Return the [x, y] coordinate for the center point of the cell that contains the specified text.  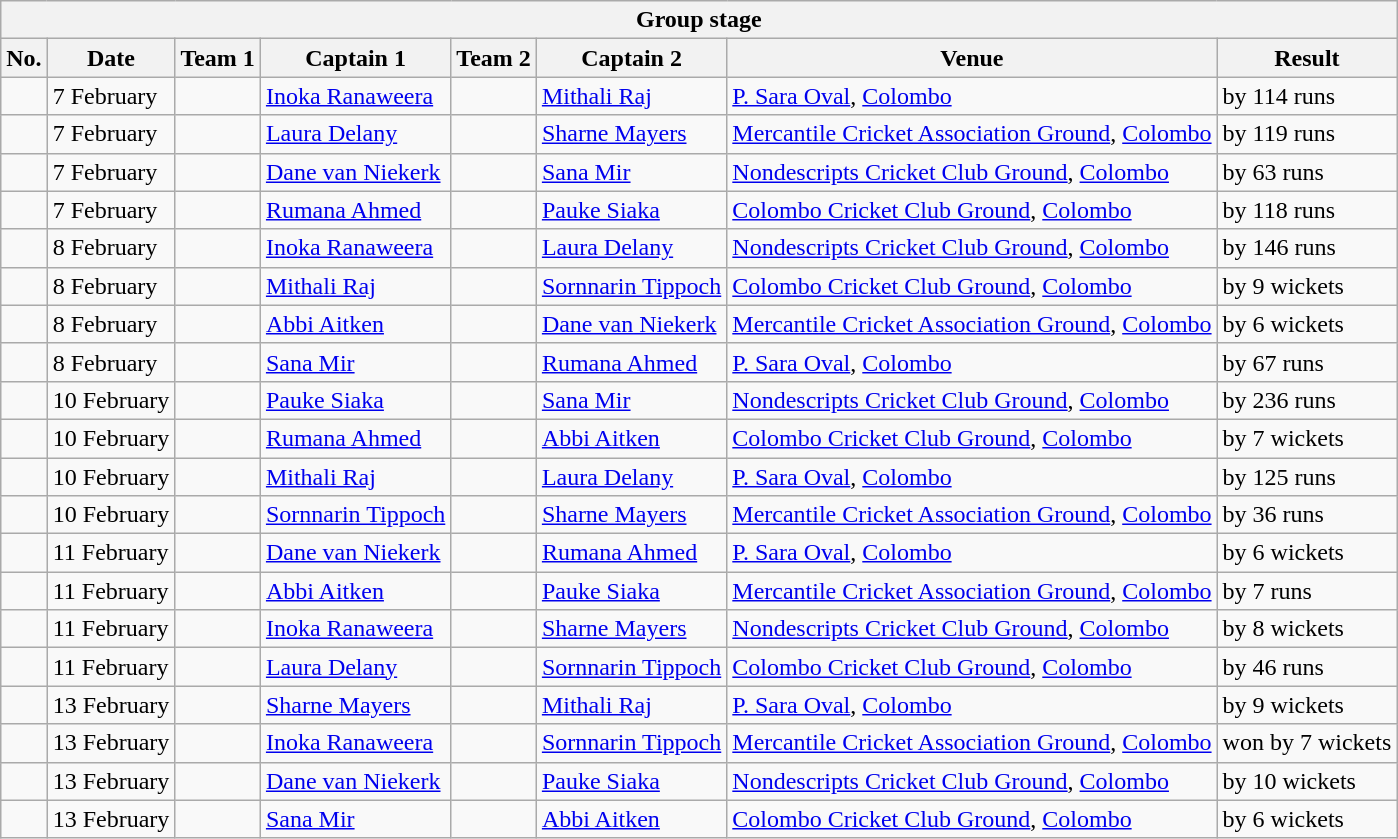
Team 2 [494, 58]
by 67 runs [1307, 362]
won by 7 wickets [1307, 743]
by 118 runs [1307, 210]
Captain 1 [355, 58]
Result [1307, 58]
by 7 wickets [1307, 438]
by 146 runs [1307, 248]
by 236 runs [1307, 400]
by 114 runs [1307, 96]
No. [24, 58]
by 125 runs [1307, 477]
by 7 runs [1307, 591]
Group stage [699, 20]
by 36 runs [1307, 515]
Venue [972, 58]
Captain 2 [631, 58]
by 46 runs [1307, 667]
by 63 runs [1307, 172]
by 119 runs [1307, 134]
Team 1 [218, 58]
by 10 wickets [1307, 781]
by 8 wickets [1307, 629]
Date [111, 58]
